Provide the (x, y) coordinate of the cell's center where the given text is located.  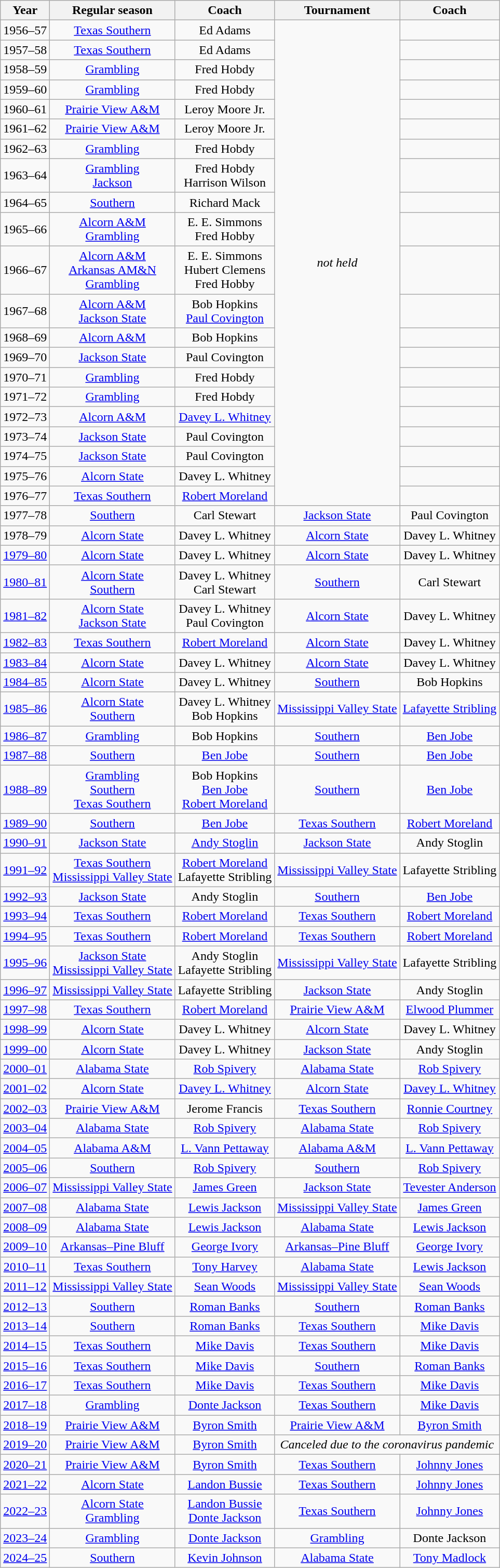
Alcorn StateJackson State (112, 615)
2011–12 (25, 1286)
not held (337, 263)
1997–98 (25, 1009)
Robert MorelandLafayette Stribling (225, 870)
Alcorn A&MJackson State (112, 311)
2023–24 (25, 1538)
1959–60 (25, 89)
1961–62 (25, 129)
GramblingSouthernTexas Southern (112, 789)
1986–87 (25, 736)
2020–21 (25, 1465)
2014–15 (25, 1346)
1960–61 (25, 109)
1993–94 (25, 916)
Fred HobdyHarrison Wilson (225, 176)
1979–80 (25, 555)
1964–65 (25, 202)
Tevester Anderson (450, 1188)
1967–68 (25, 311)
1957–58 (25, 50)
2002–03 (25, 1109)
Texas SouthernMississippi Valley State (112, 870)
1966–67 (25, 270)
2000–01 (25, 1069)
1995–96 (25, 963)
2006–07 (25, 1188)
1978–79 (25, 535)
GramblingJackson (112, 176)
1972–73 (25, 417)
Alcorn A&MGrambling (112, 229)
2024–25 (25, 1558)
Davey L. WhitneyPaul Covington (225, 615)
1976–77 (25, 496)
1992–93 (25, 897)
1990–91 (25, 843)
2004–05 (25, 1148)
1962–63 (25, 149)
2001–02 (25, 1089)
Tony Madlock (450, 1558)
2007–08 (25, 1207)
Regular season (112, 10)
1981–82 (25, 615)
Bob HopkinsPaul Covington (225, 311)
Jerome Francis (225, 1109)
2008–09 (25, 1227)
1970–71 (25, 377)
E. E. SimmonsFred Hobby (225, 229)
2019–20 (25, 1445)
Davey L. WhitneyBob Hopkins (225, 709)
2022–23 (25, 1511)
2017–18 (25, 1405)
Tony Harvey (225, 1267)
Landon Bussie (225, 1484)
1977–78 (25, 516)
1996–97 (25, 990)
1983–84 (25, 663)
2003–04 (25, 1128)
1991–92 (25, 870)
1989–90 (25, 823)
1999–00 (25, 1049)
2016–17 (25, 1386)
2021–22 (25, 1484)
1958–59 (25, 70)
1973–74 (25, 437)
1968–69 (25, 338)
1985–86 (25, 709)
1980–81 (25, 582)
Tournament (337, 10)
Alcorn A&MArkansas AM&NGrambling (112, 270)
Year (25, 10)
2012–13 (25, 1306)
Ronnie Courtney (450, 1109)
2015–16 (25, 1365)
Kevin Johnson (225, 1558)
Alcorn StateGrambling (112, 1511)
Andy StoglinLafayette Stribling (225, 963)
2013–14 (25, 1326)
1982–83 (25, 642)
2010–11 (25, 1267)
2018–19 (25, 1425)
1988–89 (25, 789)
Landon BussieDonte Jackson (225, 1511)
2005–06 (25, 1168)
Elwood Plummer (450, 1009)
Jackson StateMississippi Valley State (112, 963)
1998–99 (25, 1029)
Davey L. WhitneyCarl Stewart (225, 582)
Canceled due to the coronavirus pandemic (387, 1445)
1987–88 (25, 756)
1969–70 (25, 358)
Richard Mack (225, 202)
Bob HopkinsBen JobeRobert Moreland (225, 789)
1974–75 (25, 456)
1965–66 (25, 229)
1963–64 (25, 176)
1956–57 (25, 30)
1971–72 (25, 397)
1975–76 (25, 476)
2009–10 (25, 1247)
1994–95 (25, 936)
E. E. SimmonsHubert ClemensFred Hobby (225, 270)
1984–85 (25, 682)
